Search for the cell housing the specified text and yield its [X, Y] center coordinate. 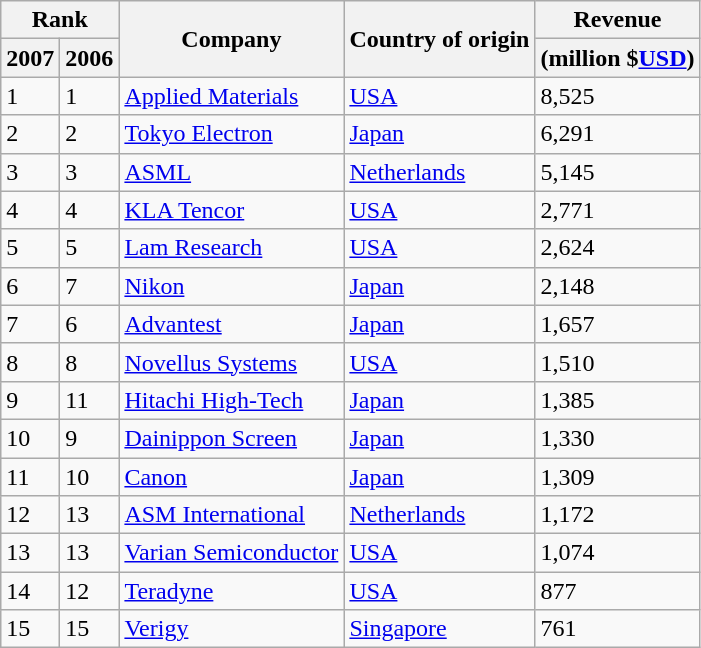
1,385 [618, 400]
Novellus Systems [232, 362]
Singapore [440, 629]
Revenue [618, 20]
Dainippon Screen [232, 438]
5,145 [618, 172]
Hitachi High-Tech [232, 400]
ASML [232, 172]
Country of origin [440, 39]
Teradyne [232, 591]
2,624 [618, 248]
Rank [60, 20]
Nikon [232, 286]
Advantest [232, 324]
1,172 [618, 515]
Tokyo Electron [232, 134]
1,074 [618, 553]
Verigy [232, 629]
Canon [232, 477]
877 [618, 591]
1,510 [618, 362]
Varian Semiconductor [232, 553]
8,525 [618, 96]
6,291 [618, 134]
Company [232, 39]
1,657 [618, 324]
Lam Research [232, 248]
2,771 [618, 210]
2,148 [618, 286]
1,309 [618, 477]
ASM International [232, 515]
1,330 [618, 438]
Applied Materials [232, 96]
2007 [30, 58]
14 [30, 591]
2006 [90, 58]
(million $USD) [618, 58]
KLA Tencor [232, 210]
761 [618, 629]
